Output the (X, Y) coordinate of the center of the cell containing the given text.  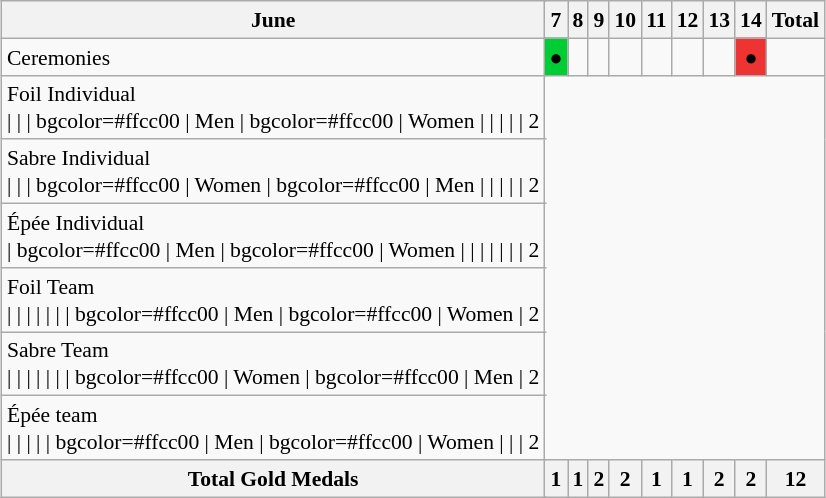
10 (625, 20)
13 (719, 20)
Total Gold Medals (273, 478)
June (273, 20)
Foil Individual| | | bgcolor=#ffcc00 | Men | bgcolor=#ffcc00 | Women | | | | | 2 (273, 107)
Foil Team| | | | | | | bgcolor=#ffcc00 | Men | bgcolor=#ffcc00 | Women | 2 (273, 299)
11 (656, 20)
Sabre Individual| | | bgcolor=#ffcc00 | Women | bgcolor=#ffcc00 | Men | | | | | 2 (273, 171)
9 (598, 20)
14 (751, 20)
Total (796, 20)
Sabre Team| | | | | | | bgcolor=#ffcc00 | Women | bgcolor=#ffcc00 | Men | 2 (273, 364)
7 (556, 20)
Ceremonies (273, 56)
8 (578, 20)
Épée team| | | | | bgcolor=#ffcc00 | Men | bgcolor=#ffcc00 | Women | | | 2 (273, 428)
Épée Individual| bgcolor=#ffcc00 | Men | bgcolor=#ffcc00 | Women | | | | | | | 2 (273, 235)
